Detect which cell encompasses the target text, then output its (x, y) center coordinate. 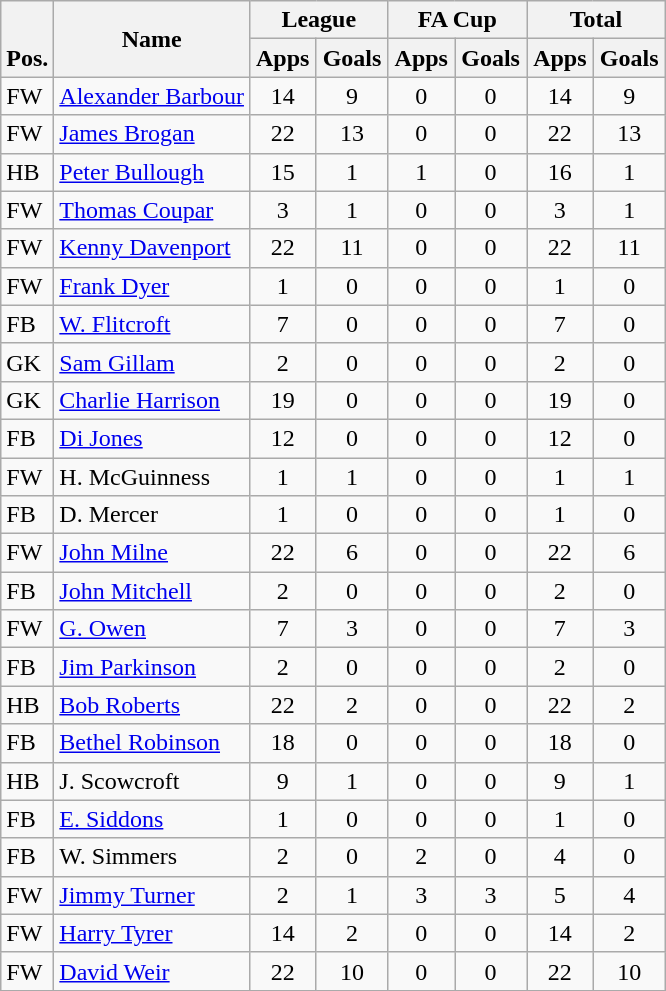
Jimmy Turner (152, 895)
E. Siddons (152, 819)
Kenny Davenport (152, 248)
J. Scowcroft (152, 781)
D. Mercer (152, 515)
James Brogan (152, 134)
Thomas Coupar (152, 210)
Sam Gillam (152, 362)
Total (596, 20)
W. Flitcroft (152, 324)
FA Cup (458, 20)
H. McGuinness (152, 477)
Jim Parkinson (152, 667)
5 (560, 895)
David Weir (152, 971)
League (318, 20)
Charlie Harrison (152, 400)
W. Simmers (152, 857)
Name (152, 39)
Pos. (28, 39)
Alexander Barbour (152, 96)
Bethel Robinson (152, 743)
Di Jones (152, 438)
Frank Dyer (152, 286)
Peter Bullough (152, 172)
16 (560, 172)
John Milne (152, 553)
G. Owen (152, 629)
15 (282, 172)
John Mitchell (152, 591)
Bob Roberts (152, 705)
Harry Tyrer (152, 933)
